Search for the cell housing the specified text and yield its (X, Y) center coordinate. 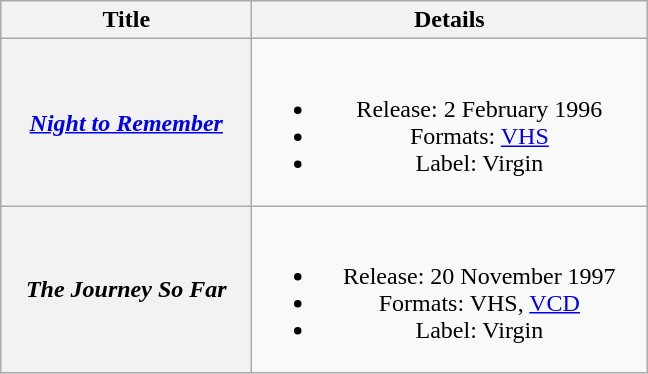
Details (450, 20)
Night to Remember (126, 122)
The Journey So Far (126, 290)
Release: 20 November 1997Formats: VHS, VCDLabel: Virgin (450, 290)
Title (126, 20)
Release: 2 February 1996Formats: VHSLabel: Virgin (450, 122)
